Return the [X, Y] coordinate for the center point of the cell that contains the specified text.  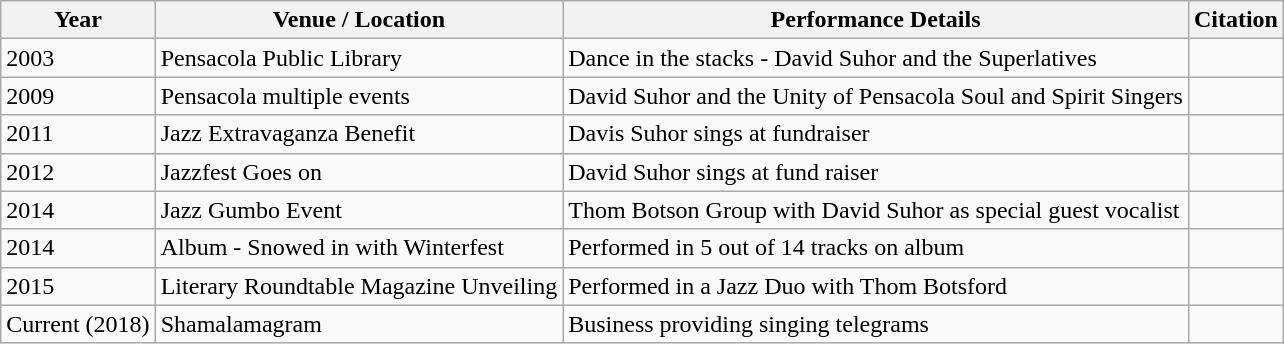
2012 [78, 172]
2011 [78, 134]
2003 [78, 58]
Current (2018) [78, 324]
Jazz Gumbo Event [359, 210]
Citation [1236, 20]
Pensacola multiple events [359, 96]
Album - Snowed in with Winterfest [359, 248]
Pensacola Public Library [359, 58]
Performed in 5 out of 14 tracks on album [876, 248]
Business providing singing telegrams [876, 324]
Shamalamagram [359, 324]
2015 [78, 286]
Dance in the stacks - David Suhor and the Superlatives [876, 58]
Jazz Extravaganza Benefit [359, 134]
Venue / Location [359, 20]
Davis Suhor sings at fundraiser [876, 134]
Thom Botson Group with David Suhor as special guest vocalist [876, 210]
Jazzfest Goes on [359, 172]
Literary Roundtable Magazine Unveiling [359, 286]
Performed in a Jazz Duo with Thom Botsford [876, 286]
David Suhor sings at fund raiser [876, 172]
2009 [78, 96]
David Suhor and the Unity of Pensacola Soul and Spirit Singers [876, 96]
Performance Details [876, 20]
Year [78, 20]
